Locate the cell with the specified text and output its [x, y] center coordinate. 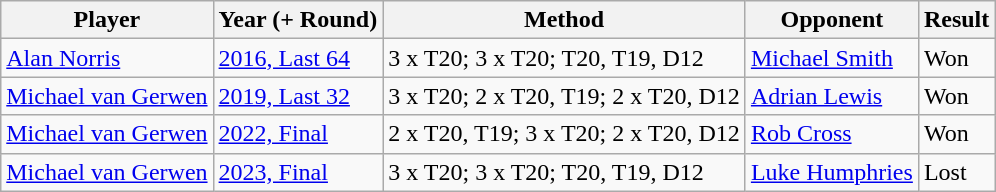
2022, Final [298, 134]
2016, Last 64 [298, 58]
Michael Smith [832, 58]
Luke Humphries [832, 172]
2023, Final [298, 172]
Result [956, 20]
3 x T20; 2 x T20, T19; 2 x T20, D12 [564, 96]
2 x T20, T19; 3 x T20; 2 x T20, D12 [564, 134]
Adrian Lewis [832, 96]
Lost [956, 172]
Rob Cross [832, 134]
2019, Last 32 [298, 96]
Year (+ Round) [298, 20]
Alan Norris [107, 58]
Opponent [832, 20]
Player [107, 20]
Method [564, 20]
